Output the [X, Y] coordinate of the center of the cell containing the given text.  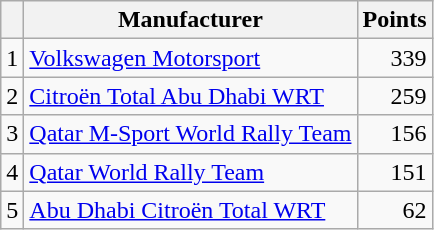
62 [394, 210]
Qatar World Rally Team [190, 172]
151 [394, 172]
4 [12, 172]
Volkswagen Motorsport [190, 58]
156 [394, 134]
3 [12, 134]
1 [12, 58]
259 [394, 96]
2 [12, 96]
Points [394, 20]
Manufacturer [190, 20]
Abu Dhabi Citroën Total WRT [190, 210]
Citroën Total Abu Dhabi WRT [190, 96]
339 [394, 58]
Qatar M-Sport World Rally Team [190, 134]
5 [12, 210]
